Capture the cell that displays the provided text and extract its [x, y] central coordinate. 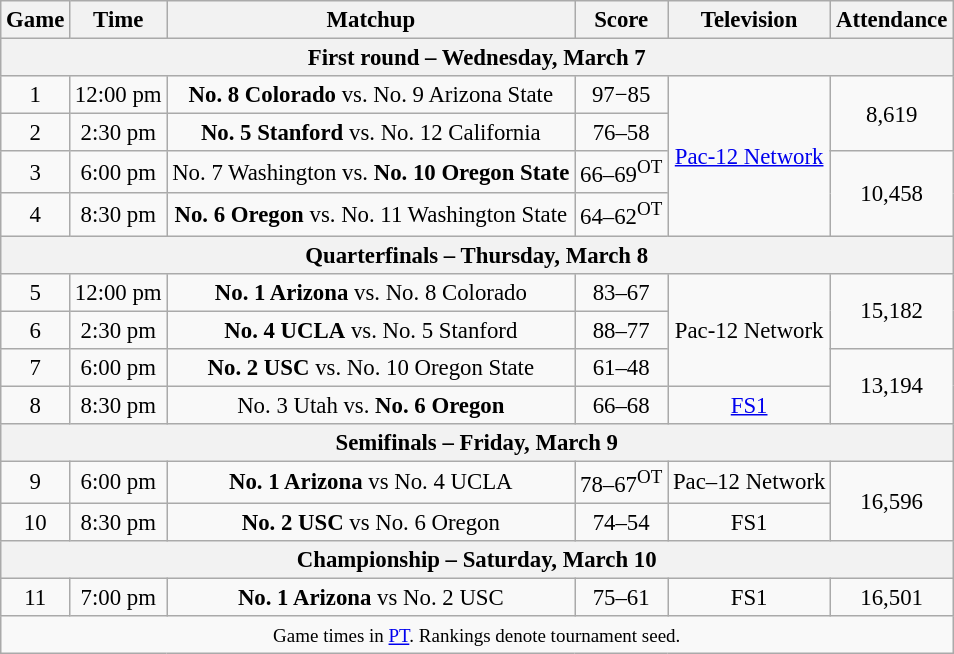
10,458 [892, 193]
No. 2 USC vs No. 6 Oregon [371, 522]
First round – Wednesday, March 7 [477, 58]
83–67 [622, 292]
66–69OT [622, 172]
No. 1 Arizona vs No. 2 USC [371, 598]
8 [36, 405]
74–54 [622, 522]
15,182 [892, 310]
13,194 [892, 386]
Game [36, 20]
Championship – Saturday, March 10 [477, 560]
3 [36, 172]
88–77 [622, 330]
1 [36, 95]
No. 7 Washington vs. No. 10 Oregon State [371, 172]
Game times in PT. Rankings denote tournament seed. [477, 635]
Matchup [371, 20]
10 [36, 522]
61–48 [622, 367]
No. 8 Colorado vs. No. 9 Arizona State [371, 95]
Attendance [892, 20]
Quarterfinals – Thursday, March 8 [477, 255]
No. 6 Oregon vs. No. 11 Washington State [371, 215]
5 [36, 292]
16,501 [892, 598]
No. 4 UCLA vs. No. 5 Stanford [371, 330]
8,619 [892, 114]
7:00 pm [118, 598]
11 [36, 598]
Score [622, 20]
78–67OT [622, 482]
97−85 [622, 95]
9 [36, 482]
Pac–12 Network [750, 482]
No. 3 Utah vs. No. 6 Oregon [371, 405]
75–61 [622, 598]
No. 1 Arizona vs No. 4 UCLA [371, 482]
16,596 [892, 501]
7 [36, 367]
No. 1 Arizona vs. No. 8 Colorado [371, 292]
Time [118, 20]
2 [36, 133]
No. 2 USC vs. No. 10 Oregon State [371, 367]
64–62OT [622, 215]
No. 5 Stanford vs. No. 12 California [371, 133]
Television [750, 20]
Semifinals – Friday, March 9 [477, 443]
4 [36, 215]
6 [36, 330]
66–68 [622, 405]
76–58 [622, 133]
